Detect which cell encompasses the target text, then output its (x, y) center coordinate. 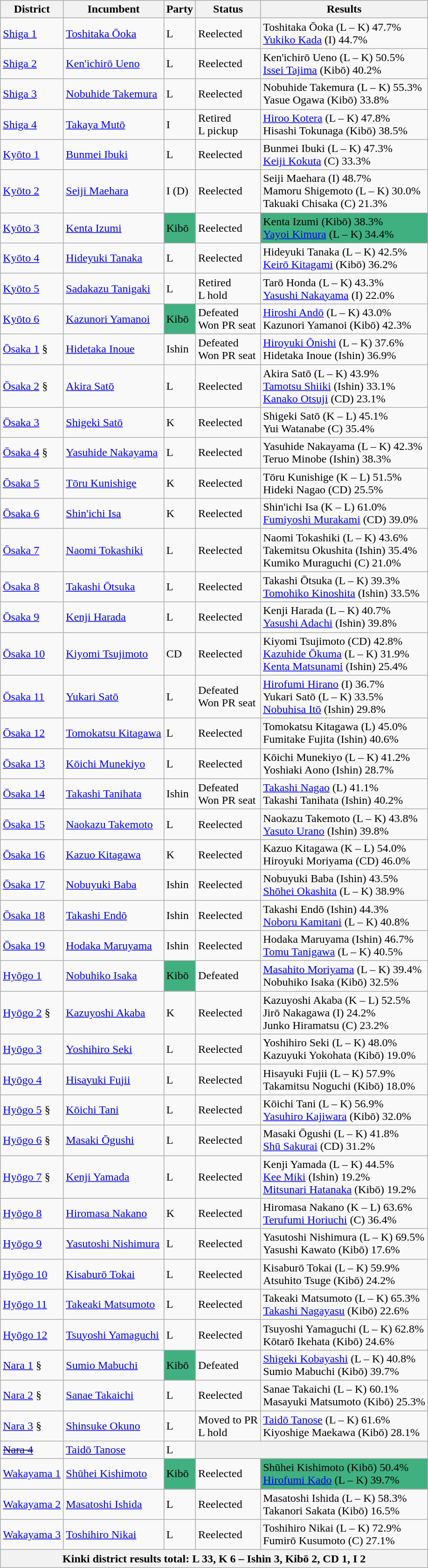
RetiredL hold (228, 288)
Kenta Izumi (114, 228)
Toshitaka Ōoka (L – K) 47.7%Yukiko Kada (I) 44.7% (344, 34)
Yasuhide Nakayama (L – K) 42.3%Teruo Minobe (Ishin) 38.3% (344, 453)
Hideyuki Tanaka (114, 258)
Kazunori Yamanoi (114, 319)
Naokazu Takemoto (114, 824)
Kōichi Munekiyo (L – K) 41.2%Yoshiaki Aono (Ishin) 28.7% (344, 764)
Nara 4 (32, 1450)
Kazuo Kitagawa (114, 854)
Nobuhide Takemura (L – K) 55.3%Yasue Ogawa (Kibō) 33.8% (344, 94)
Yasuhide Nakayama (114, 453)
Hiromasa Nakano (114, 1213)
Hiroo Kotera (L – K) 47.8%Hisashi Tokunaga (Kibō) 38.5% (344, 124)
Kisaburō Tokai (L – K) 59.9%Atsuhito Tsuge (Kibō) 24.2% (344, 1274)
Masahito Moriyama (L – K) 39.4%Nobuhiko Isaka (Kibō) 32.5% (344, 976)
Kenji Yamada (114, 1177)
Takeaki Matsumoto (L – K) 65.3%Takashi Nagayasu (Kibō) 22.6% (344, 1305)
Kyōto 5 (32, 288)
Akira Satō (L – K) 43.9%Tamotsu Shiiki (Ishin) 33.1%Kanako Otsuji (CD) 23.1% (344, 386)
Tarō Honda (L – K) 43.3%Yasushi Nakayama (I) 22.0% (344, 288)
Hisayuki Fujii (L – K) 57.9%Takamitsu Noguchi (Kibō) 18.0% (344, 1080)
Takeaki Matsumoto (114, 1305)
Takashi Tanihata (114, 794)
Kyōto 3 (32, 228)
Shinsuke Okuno (114, 1426)
Nobuyuki Baba (Ishin) 43.5%Shōhei Okashita (L – K) 38.9% (344, 885)
Hyōgo 1 (32, 976)
Ōsaka 17 (32, 885)
Ōsaka 8 (32, 587)
Shiga 1 (32, 34)
Shin'ichi Isa (114, 514)
Kenji Yamada (L – K) 44.5%Kee Miki (Ishin) 19.2%Mitsunari Hatanaka (Kibō) 19.2% (344, 1177)
Sanae Takaichi (L – K) 60.1%Masayuki Matsumoto (Kibō) 25.3% (344, 1395)
Kōichi Munekiyo (114, 764)
Hisayuki Fujii (114, 1080)
Toshihiro Nikai (114, 1535)
Masaki Ōgushi (114, 1140)
Hodaka Maruyama (114, 946)
Sumio Mabuchi (114, 1365)
Ōsaka 1 § (32, 349)
Kisaburō Tokai (114, 1274)
Party (179, 9)
Tsuyoshi Yamaguchi (114, 1334)
Takashi Ōtsuka (114, 587)
Kinki district results total: L 33, K 6 – Ishin 3, Kibō 2, CD 1, I 2 (214, 1559)
Kyōto 1 (32, 155)
Kazuyoshi Akaba (K – L) 52.5%Jirō Nakagawa (I) 24.2%Junko Hiramatsu (C) 23.2% (344, 1013)
Ōsaka 13 (32, 764)
I (179, 124)
Wakayama 1 (32, 1474)
Hidetaka Inoue (114, 349)
Kiyomi Tsujimoto (CD) 42.8%Kazuhide Ōkuma (L – K) 31.9%Kenta Matsunami (Ishin) 25.4% (344, 654)
Hyōgo 8 (32, 1213)
Yukari Satō (114, 697)
Shigeki Satō (114, 422)
Nara 2 § (32, 1395)
Shiga 4 (32, 124)
Ōsaka 12 (32, 733)
Takashi Endō (114, 915)
I (D) (179, 191)
Hyōgo 9 (32, 1244)
Ōsaka 11 (32, 697)
Shigeki Satō (K – L) 45.1%Yui Watanabe (C) 35.4% (344, 422)
Shiga 3 (32, 94)
Seiji Maehara (114, 191)
Nobuhide Takemura (114, 94)
Takashi Ōtsuka (L – K) 39.3%Tomohiko Kinoshita (Ishin) 33.5% (344, 587)
Hiroshi Andō (L – K) 43.0%Kazunori Yamanoi (Kibō) 42.3% (344, 319)
Hyōgo 3 (32, 1049)
Ōsaka 9 (32, 617)
Status (228, 9)
Takashi Nagao (L) 41.1%Takashi Tanihata (Ishin) 40.2% (344, 794)
Shin'ichi Isa (K – L) 61.0%Fumiyoshi Murakami (CD) 39.0% (344, 514)
Nara 1 § (32, 1365)
Nobuhiko Isaka (114, 976)
Akira Satō (114, 386)
Ōsaka 15 (32, 824)
Ōsaka 3 (32, 422)
Shūhei Kishimoto (Kibō) 50.4%Hirofumi Kado (L – K) 39.7% (344, 1474)
Moved to PRL hold (228, 1426)
Kenji Harada (114, 617)
Shūhei Kishimoto (114, 1474)
Kazuo Kitagawa (K – L) 54.0%Hiroyuki Moriyama (CD) 46.0% (344, 854)
Tōru Kunishige (K – L) 51.5%Hideki Nagao (CD) 25.5% (344, 483)
Hyōgo 11 (32, 1305)
Kyōto 4 (32, 258)
Hyōgo 7 § (32, 1177)
Taidō Tanose (114, 1450)
Hiroyuki Ōnishi (L – K) 37.6%Hidetaka Inoue (Ishin) 36.9% (344, 349)
Ken'ichirō Ueno (114, 63)
Wakayama 2 (32, 1504)
Seiji Maehara (I) 48.7%Mamoru Shigemoto (L – K) 30.0%Takuaki Chisaka (C) 21.3% (344, 191)
Naomi Tokashiki (L – K) 43.6%Takemitsu Okushita (Ishin) 35.4%Kumiko Muraguchi (C) 21.0% (344, 550)
Masaki Ōgushi (L – K) 41.8%Shū Sakurai (CD) 31.2% (344, 1140)
Hideyuki Tanaka (L – K) 42.5%Keirō Kitagami (Kibō) 36.2% (344, 258)
Ōsaka 5 (32, 483)
Toshihiro Nikai (L – K) 72.9%Fumirō Kusumoto (C) 27.1% (344, 1535)
RetiredL pickup (228, 124)
Ken'ichirō Ueno (L – K) 50.5%Issei Tajima (Kibō) 40.2% (344, 63)
Sadakazu Tanigaki (114, 288)
Hiromasa Nakano (K – L) 63.6%Terufumi Horiuchi (C) 36.4% (344, 1213)
Shiga 2 (32, 63)
Ōsaka 2 § (32, 386)
Kenji Harada (L – K) 40.7%Yasushi Adachi (Ishin) 39.8% (344, 617)
Shigeki Kobayashi (L – K) 40.8%Sumio Mabuchi (Kibō) 39.7% (344, 1365)
Wakayama 3 (32, 1535)
Yoshihiro Seki (114, 1049)
Taidō Tanose (L – K) 61.6%Kiyoshige Maekawa (Kibō) 28.1% (344, 1426)
Kyōto 2 (32, 191)
CD (179, 654)
Hirofumi Hirano (I) 36.7%Yukari Satō (L – K) 33.5%Nobuhisa Itō (Ishin) 29.8% (344, 697)
Hyōgo 5 § (32, 1110)
Masatoshi Ishida (L – K) 58.3%Takanori Sakata (Kibō) 16.5% (344, 1504)
Ōsaka 14 (32, 794)
Tsuyoshi Yamaguchi (L – K) 62.8%Kōtarō Ikehata (Kibō) 24.6% (344, 1334)
District (32, 9)
Kiyomi Tsujimoto (114, 654)
Ōsaka 16 (32, 854)
Naokazu Takemoto (L – K) 43.8%Yasuto Urano (Ishin) 39.8% (344, 824)
Ōsaka 4 § (32, 453)
Ōsaka 6 (32, 514)
Ōsaka 19 (32, 946)
Toshitaka Ōoka (114, 34)
Ōsaka 18 (32, 915)
Hyōgo 6 § (32, 1140)
Yoshihiro Seki (L – K) 48.0%Kazuyuki Yokohata (Kibō) 19.0% (344, 1049)
Sanae Takaichi (114, 1395)
Ōsaka 10 (32, 654)
Hodaka Maruyama (Ishin) 46.7%Tomu Tanigawa (L – K) 40.5% (344, 946)
Kōichi Tani (L – K) 56.9%Yasuhiro Kajiwara (Kibō) 32.0% (344, 1110)
Hyōgo 4 (32, 1080)
Bunmei Ibuki (114, 155)
Yasutoshi Nishimura (L – K) 69.5%Yasushi Kawato (Kibō) 17.6% (344, 1244)
Kyōto 6 (32, 319)
Nara 3 § (32, 1426)
Tomokatsu Kitagawa (114, 733)
Kazuyoshi Akaba (114, 1013)
Kenta Izumi (Kibō) 38.3%Yayoi Kimura (L – K) 34.4% (344, 228)
Masatoshi Ishida (114, 1504)
Tomokatsu Kitagawa (L) 45.0%Fumitake Fujita (Ishin) 40.6% (344, 733)
Tōru Kunishige (114, 483)
Bunmei Ibuki (L – K) 47.3%Keiji Kokuta (C) 33.3% (344, 155)
Yasutoshi Nishimura (114, 1244)
Kōichi Tani (114, 1110)
Takashi Endō (Ishin) 44.3%Noboru Kamitani (L – K) 40.8% (344, 915)
Hyōgo 10 (32, 1274)
Ōsaka 7 (32, 550)
Incumbent (114, 9)
Nobuyuki Baba (114, 885)
Takaya Mutō (114, 124)
Hyōgo 2 § (32, 1013)
Naomi Tokashiki (114, 550)
Results (344, 9)
Hyōgo 12 (32, 1334)
